Identify which cell holds the provided text, then report its (X, Y) central coordinate. 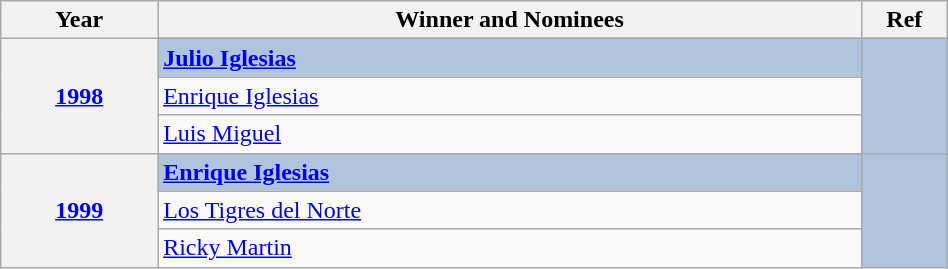
1998 (80, 96)
1999 (80, 210)
Luis Miguel (510, 134)
Year (80, 20)
Winner and Nominees (510, 20)
Ricky Martin (510, 248)
Ref (904, 20)
Los Tigres del Norte (510, 210)
Julio Iglesias (510, 58)
